Determine the (x, y) coordinate at the center of the cell enclosing the given text.  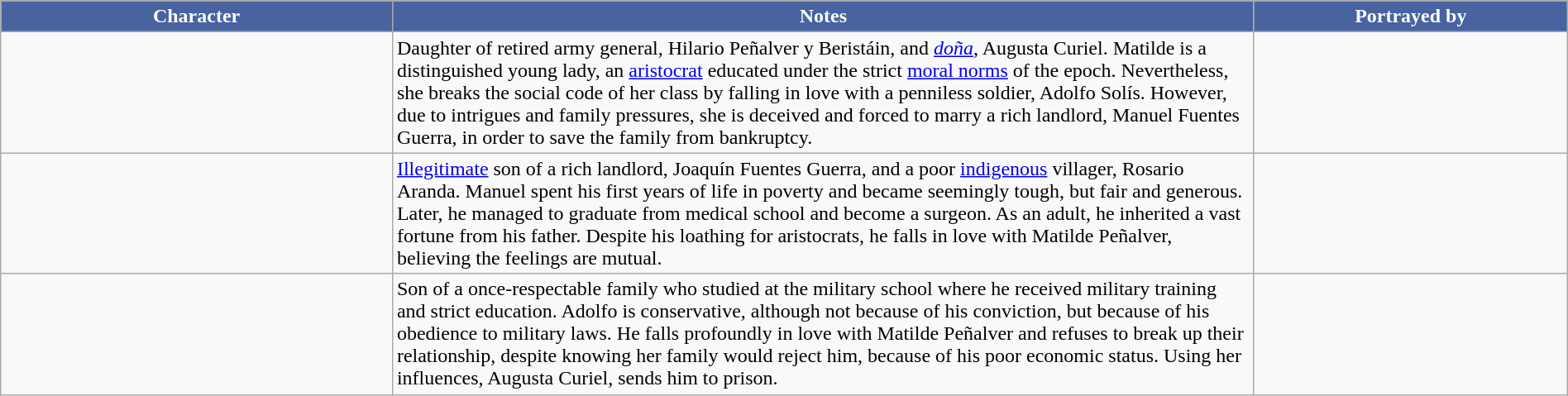
Notes (823, 17)
Portrayed by (1411, 17)
Character (197, 17)
